Detect which cell encompasses the target text, then output its (X, Y) center coordinate. 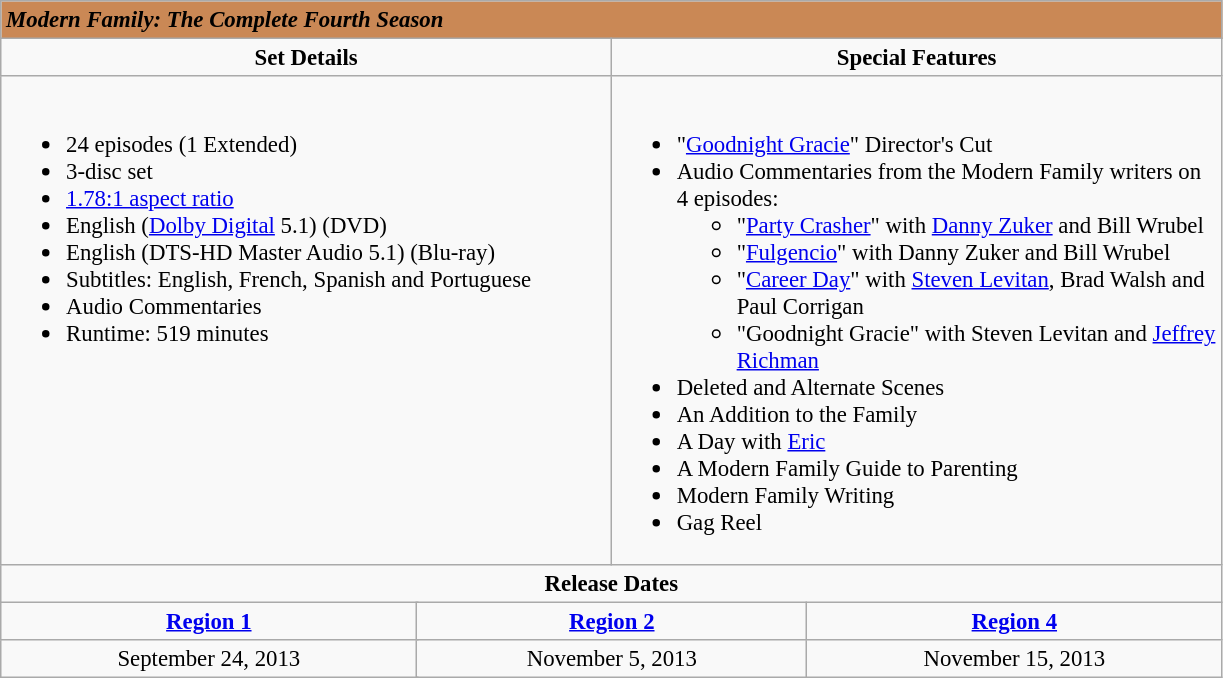
Region 4 (1014, 621)
Region 2 (612, 621)
November 15, 2013 (1014, 658)
Special Features (916, 58)
Region 1 (209, 621)
Modern Family: The Complete Fourth Season (612, 20)
Set Details (306, 58)
November 5, 2013 (612, 658)
September 24, 2013 (209, 658)
Release Dates (612, 583)
